Capture the cell that displays the provided text and extract its (x, y) central coordinate. 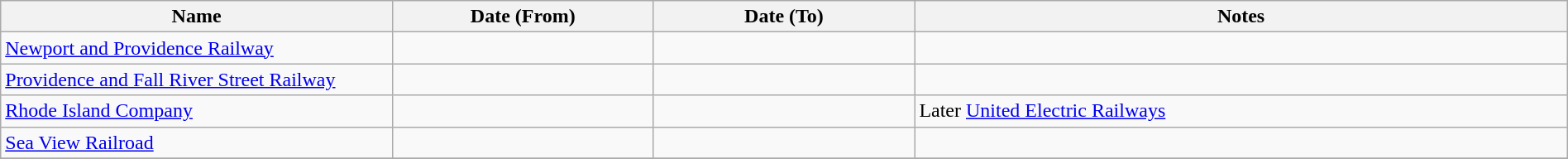
Newport and Providence Railway (197, 48)
Date (To) (784, 17)
Date (From) (523, 17)
Rhode Island Company (197, 111)
Providence and Fall River Street Railway (197, 79)
Notes (1241, 17)
Name (197, 17)
Later United Electric Railways (1241, 111)
Sea View Railroad (197, 142)
